Identify which cell holds the provided text, then report its (x, y) central coordinate. 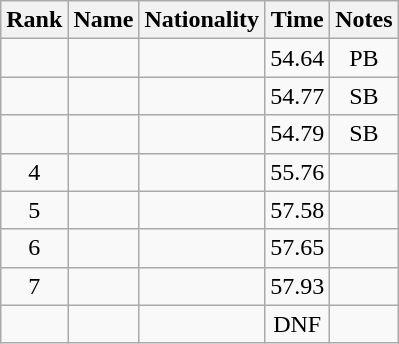
5 (34, 210)
57.58 (298, 210)
54.77 (298, 96)
Rank (34, 20)
7 (34, 286)
57.93 (298, 286)
Time (298, 20)
Notes (364, 20)
54.64 (298, 58)
DNF (298, 324)
PB (364, 58)
Name (104, 20)
54.79 (298, 134)
4 (34, 172)
Nationality (202, 20)
55.76 (298, 172)
57.65 (298, 248)
6 (34, 248)
